Locate the cell with the specified text and output its [X, Y] center coordinate. 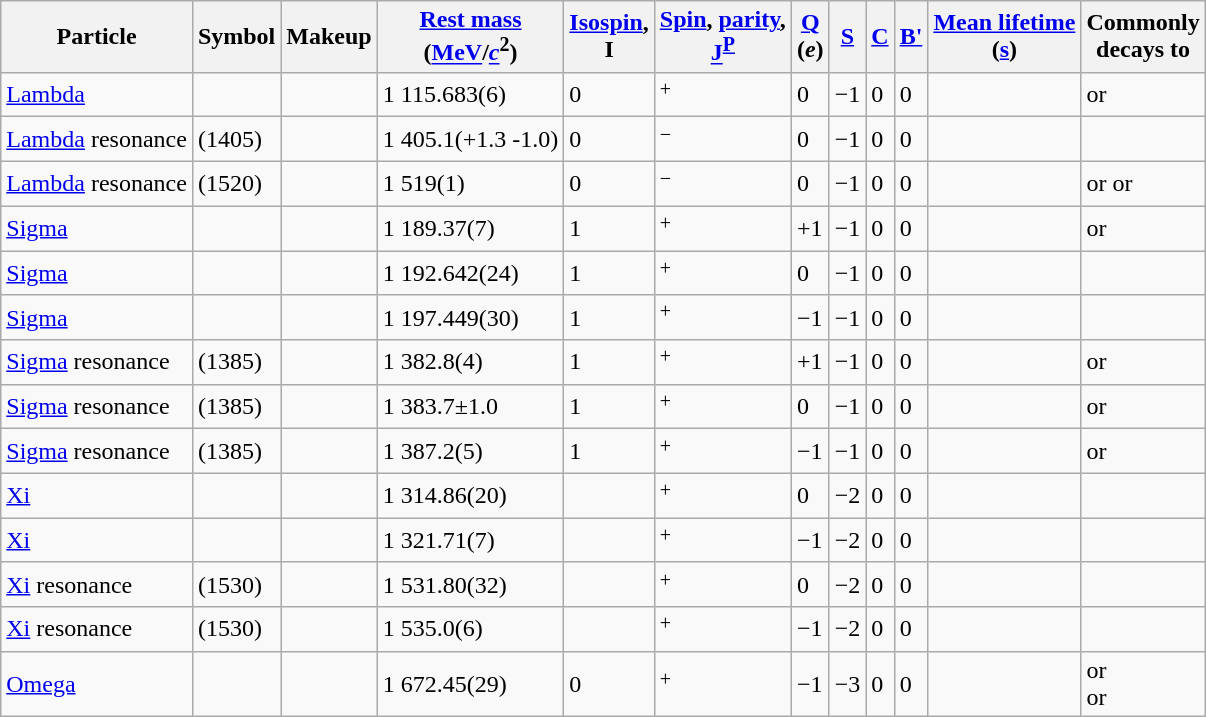
1 387.2(5) [470, 452]
1 115.683(6) [470, 94]
1 535.0(6) [470, 630]
(1520) [236, 184]
C [880, 37]
(1405) [236, 140]
1 197.449(30) [470, 318]
Isospin, I [609, 37]
1 321.71(7) [470, 540]
−3 [848, 684]
Symbol [236, 37]
Commonly decays to [1143, 37]
Omega [97, 684]
1 383.7±1.0 [470, 406]
B' [911, 37]
Q (e) [810, 37]
1 519(1) [470, 184]
Spin, parity,JP [722, 37]
1 382.8(4) [470, 362]
S [848, 37]
Makeup [329, 37]
Mean lifetime (s) [1004, 37]
1 672.45(29) [470, 684]
1 405.1(+1.3 -1.0) [470, 140]
1 314.86(20) [470, 496]
1 531.80(32) [470, 584]
1 192.642(24) [470, 274]
Lambda [97, 94]
Particle [97, 37]
Rest mass (MeV/c2) [470, 37]
1 189.37(7) [470, 228]
